Locate the cell with the specified text and output its (X, Y) center coordinate. 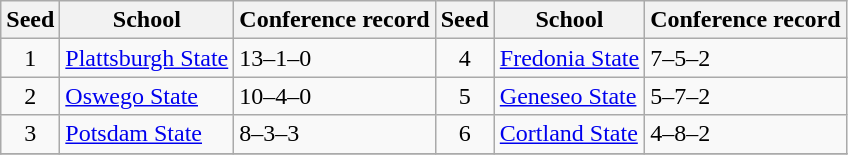
Fredonia State (569, 58)
10–4–0 (334, 96)
Cortland State (569, 134)
Potsdam State (147, 134)
7–5–2 (746, 58)
13–1–0 (334, 58)
6 (464, 134)
Oswego State (147, 96)
8–3–3 (334, 134)
5–7–2 (746, 96)
4–8–2 (746, 134)
4 (464, 58)
Plattsburgh State (147, 58)
2 (30, 96)
3 (30, 134)
1 (30, 58)
5 (464, 96)
Geneseo State (569, 96)
